Search for the cell housing the specified text and yield its [x, y] center coordinate. 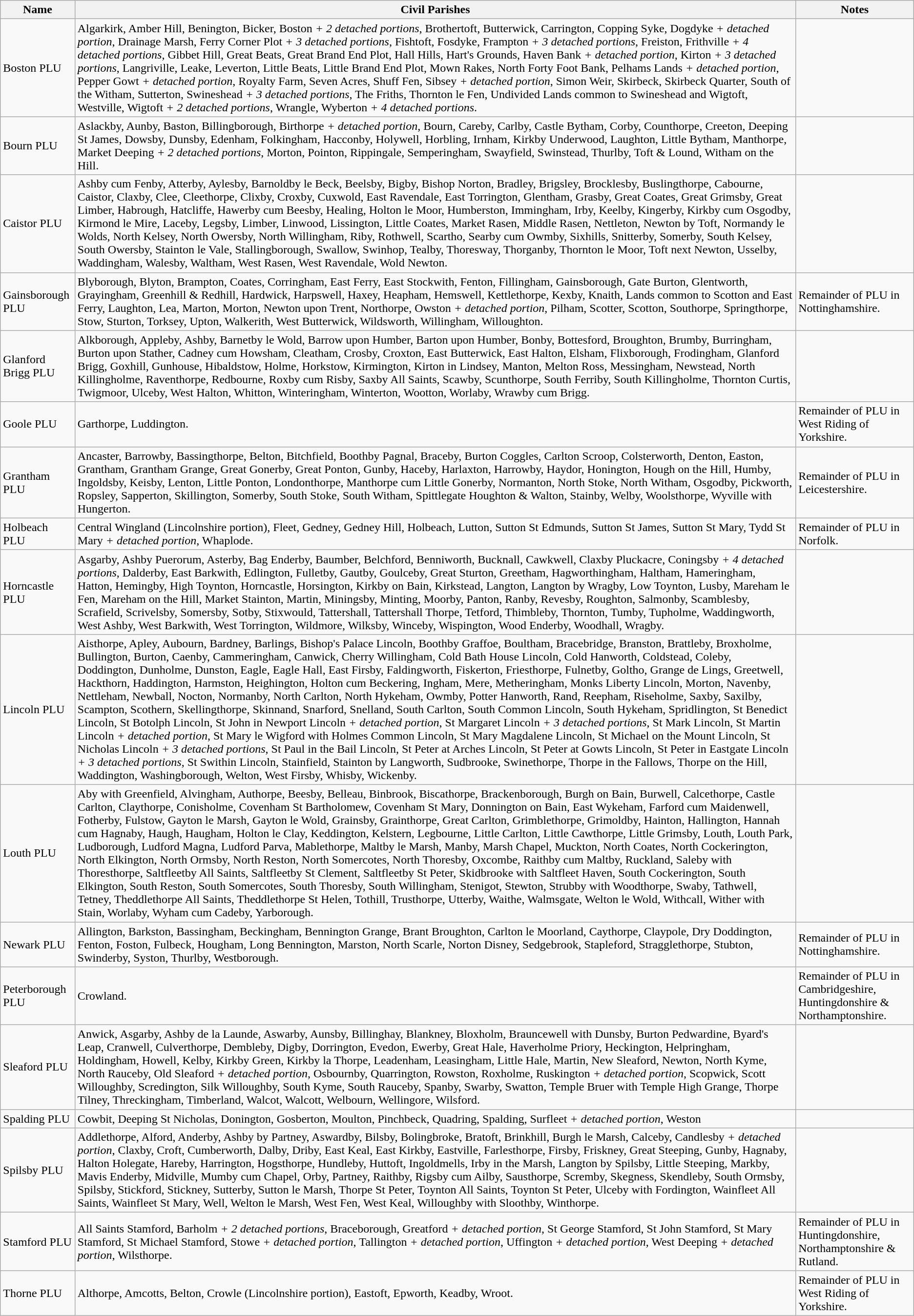
Glanford Brigg PLU [38, 366]
Bourn PLU [38, 145]
Spilsby PLU [38, 1171]
Lincoln PLU [38, 709]
Stamford PLU [38, 1242]
Remainder of PLU in Leicestershire. [855, 482]
Name [38, 10]
Gainsborough PLU [38, 302]
Caistor PLU [38, 224]
Cowbit, Deeping St Nicholas, Donington, Gosberton, Moulton, Pinchbeck, Quadring, Spalding, Surfleet + detached portion, Weston [435, 1119]
Remainder of PLU in Huntingdonshire, Northamptonshire & Rutland. [855, 1242]
Peterborough PLU [38, 996]
Louth PLU [38, 853]
Notes [855, 10]
Grantham PLU [38, 482]
Horncastle PLU [38, 592]
Thorne PLU [38, 1293]
Goole PLU [38, 424]
Spalding PLU [38, 1119]
Sleaford PLU [38, 1067]
Althorpe, Amcotts, Belton, Crowle (Lincolnshire portion), Eastoft, Epworth, Keadby, Wroot. [435, 1293]
Remainder of PLU in Cambridgeshire, Huntingdonshire & Northamptonshire. [855, 996]
Remainder of PLU in Norfolk. [855, 534]
Civil Parishes [435, 10]
Holbeach PLU [38, 534]
Newark PLU [38, 944]
Garthorpe, Luddington. [435, 424]
Crowland. [435, 996]
Boston PLU [38, 68]
